Scan for the cell matching the given text and deliver its [x, y] coordinate at center. 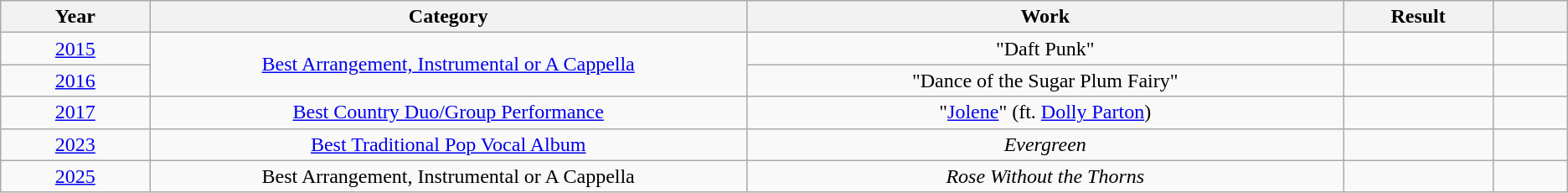
"Jolene" (ft. Dolly Parton) [1045, 112]
2015 [75, 49]
Best Traditional Pop Vocal Album [449, 144]
"Dance of the Sugar Plum Fairy" [1045, 81]
2023 [75, 144]
Best Country Duo/Group Performance [449, 112]
"Daft Punk" [1045, 49]
Result [1418, 17]
2017 [75, 112]
2016 [75, 81]
2025 [75, 176]
Category [449, 17]
Work [1045, 17]
Evergreen [1045, 144]
Year [75, 17]
Rose Without the Thorns [1045, 176]
